Provide the (X, Y) coordinate of the cell's center where the given text is located.  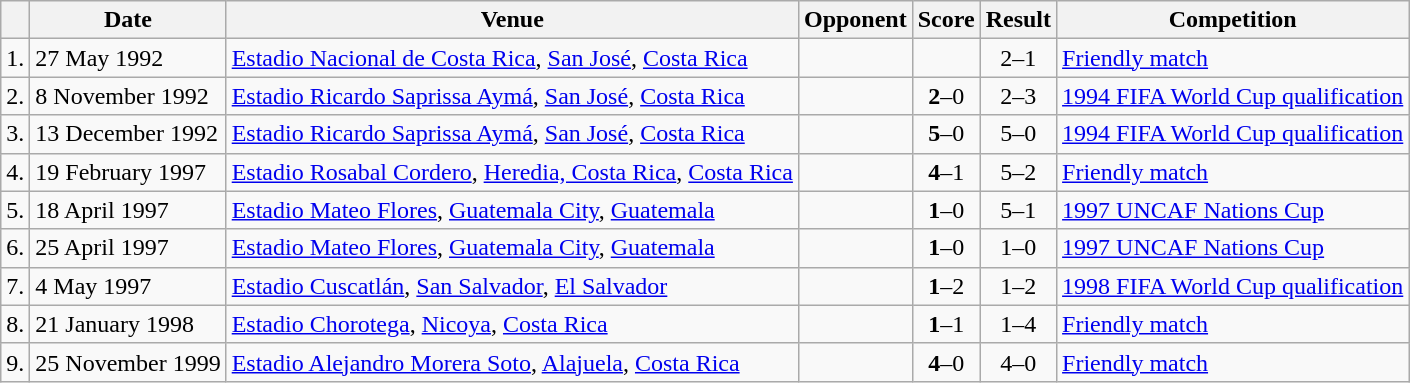
13 December 1992 (128, 134)
3. (16, 134)
8 November 1992 (128, 96)
25 November 1999 (128, 362)
4 May 1997 (128, 286)
4–1 (946, 172)
19 February 1997 (128, 172)
Opponent (855, 20)
Estadio Cuscatlán, San Salvador, El Salvador (512, 286)
25 April 1997 (128, 248)
Estadio Nacional de Costa Rica, San José, Costa Rica (512, 58)
4. (16, 172)
Venue (512, 20)
1–1 (946, 324)
6. (16, 248)
27 May 1992 (128, 58)
2–3 (1018, 96)
9. (16, 362)
Date (128, 20)
2. (16, 96)
Estadio Rosabal Cordero, Heredia, Costa Rica, Costa Rica (512, 172)
1–4 (1018, 324)
1998 FIFA World Cup qualification (1233, 286)
Estadio Alejandro Morera Soto, Alajuela, Costa Rica (512, 362)
2–1 (1018, 58)
7. (16, 286)
Score (946, 20)
2–0 (946, 96)
1. (16, 58)
21 January 1998 (128, 324)
18 April 1997 (128, 210)
8. (16, 324)
5–2 (1018, 172)
Result (1018, 20)
5. (16, 210)
5–1 (1018, 210)
Estadio Chorotega, Nicoya, Costa Rica (512, 324)
Competition (1233, 20)
